Output the [x, y] coordinate of the center of the cell containing the given text.  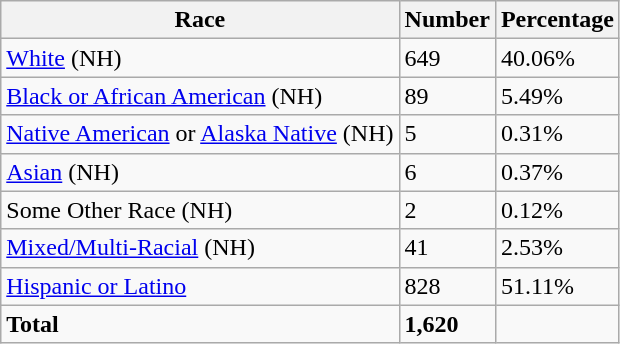
Race [200, 20]
Total [200, 324]
89 [447, 96]
Some Other Race (NH) [200, 210]
6 [447, 172]
2.53% [557, 248]
Hispanic or Latino [200, 286]
5.49% [557, 96]
0.31% [557, 134]
828 [447, 286]
Native American or Alaska Native (NH) [200, 134]
Mixed/Multi-Racial (NH) [200, 248]
0.12% [557, 210]
2 [447, 210]
Black or African American (NH) [200, 96]
649 [447, 58]
51.11% [557, 286]
41 [447, 248]
White (NH) [200, 58]
Asian (NH) [200, 172]
40.06% [557, 58]
Number [447, 20]
5 [447, 134]
1,620 [447, 324]
Percentage [557, 20]
0.37% [557, 172]
